Provide the (X, Y) coordinate of the cell's center where the given text is located.  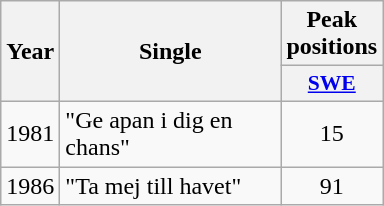
1981 (30, 134)
Peak positions (332, 34)
Year (30, 52)
SWE (332, 84)
91 (332, 185)
Single (170, 52)
"Ge apan i dig en chans" (170, 134)
"Ta mej till havet" (170, 185)
15 (332, 134)
1986 (30, 185)
